Capture the cell that displays the provided text and extract its [x, y] central coordinate. 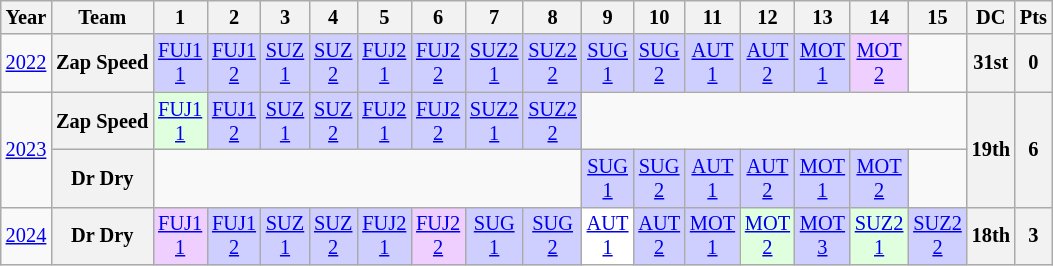
2023 [26, 150]
5 [384, 17]
9 [608, 17]
8 [552, 17]
2022 [26, 63]
2024 [26, 236]
14 [879, 17]
0 [1034, 63]
15 [937, 17]
13 [822, 17]
2 [234, 17]
18th [991, 236]
12 [768, 17]
11 [712, 17]
1 [180, 17]
Year [26, 17]
DC [991, 17]
31st [991, 63]
Pts [1034, 17]
10 [659, 17]
4 [333, 17]
7 [494, 17]
19th [991, 150]
MOT3 [822, 236]
Team [102, 17]
